Output the [x, y] coordinate of the center of the cell containing the given text.  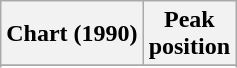
Chart (1990) [72, 34]
Peakposition [189, 34]
